Detect which cell encompasses the target text, then output its [x, y] center coordinate. 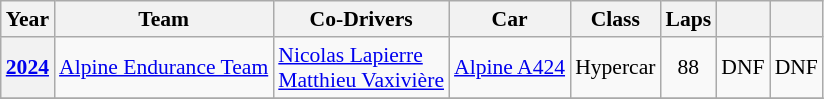
Class [615, 19]
Alpine Endurance Team [164, 68]
2024 [28, 68]
Car [510, 19]
Hypercar [615, 68]
88 [689, 68]
Team [164, 19]
Co-Drivers [361, 19]
Laps [689, 19]
Nicolas Lapierre Matthieu Vaxivière [361, 68]
Year [28, 19]
Alpine A424 [510, 68]
